Search for the cell housing the specified text and yield its (x, y) center coordinate. 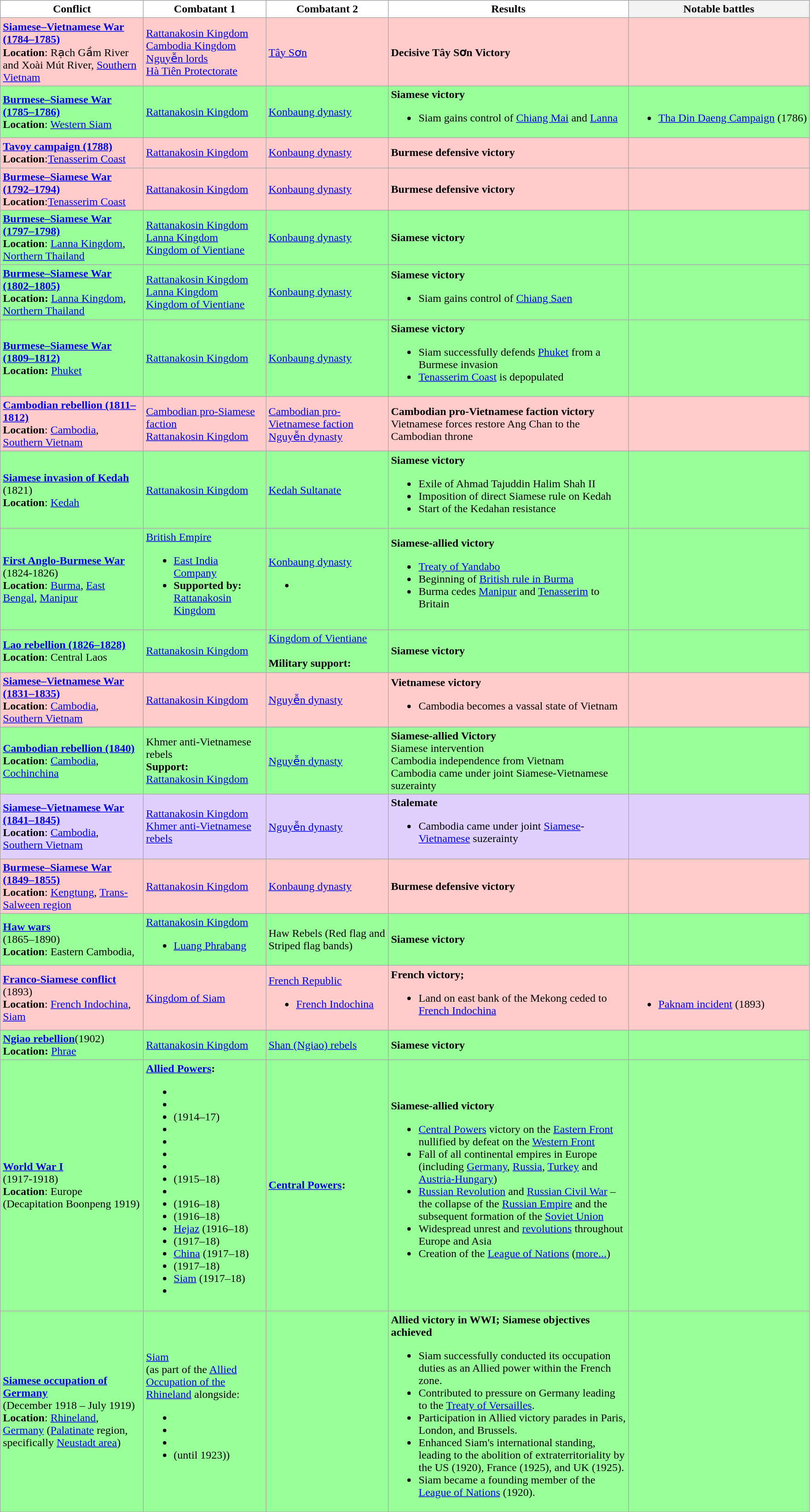
Kingdom of Siam (205, 998)
Cambodian pro-Siamese faction Rattanakosin Kingdom (205, 424)
Rattanakosin Kingdom Cambodia Kingdom Nguyễn lordsHà Tiên Protectorate (205, 52)
French Republic French Indochina (327, 998)
Rattanakosin Kingdom Luang Phrabang (205, 940)
Kedah Sultanate (327, 490)
Burmese–Siamese War (1849–1855)Location: Kengtung, Trans-Salween region (72, 886)
Cambodian pro-Vietnamese faction victoryVietnamese forces restore Ang Chan to the Cambodian throne (508, 424)
Siamese victoryExile of Ahmad Tajuddin Halim Shah IIImposition of direct Siamese rule on KedahStart of the Kedahan resistance (508, 490)
Paknam incident (1893) (719, 998)
Decisive Tây Sơn Victory (508, 52)
Tavoy campaign (1788)Location:Tenasserim Coast (72, 153)
Franco-Siamese conflict(1893)Location: French Indochina, Siam (72, 998)
Cambodian rebellion (1840)Location: Cambodia, Cochinchina (72, 761)
Siamese victorySiam gains control of Chiang Mai and Lanna (508, 111)
Allied Powers: (1914–17) (1915–18) (1916–18) (1916–18) Hejaz (1916–18) (1917–18) China (1917–18) (1917–18) Siam (1917–18) (205, 1185)
Siamese-allied victoryTreaty of YandaboBeginning of British rule in BurmaBurma cedes Manipur and Tenasserim to Britain (508, 579)
Khmer anti-Vietnamese rebelsSupport: Rattanakosin Kingdom (205, 761)
Kingdom of VientianeMilitary support: (327, 651)
Siamese–Vietnamese War (1784–1785)Location: Rạch Gầm River and Xoài Mút River, Southern Vietnam (72, 52)
Siamese-allied VictorySiamese interventionCambodia independence from VietnamCambodia came under joint Siamese-Vietnamese suzerainty (508, 761)
Siamese–Vietnamese War (1841–1845)Location: Cambodia, Southern Vietnam (72, 826)
Siamese victorySiam successfully defends Phuket from a Burmese invasionTenasserim Coast is depopulated (508, 358)
Burmese–Siamese War (1802–1805)Location: Lanna Kingdom, Northern Thailand (72, 293)
StalemateCambodia came under joint Siamese-Vietnamese suzerainty (508, 826)
Burmese–Siamese War (1792–1794)Location:Tenasserim Coast (72, 189)
Haw wars(1865–1890)Location: Eastern Cambodia, (72, 940)
Siam(as part of the Allied Occupation of the Rhineland alongside: (until 1923)) (205, 1411)
Shan (Ngiao) rebels (327, 1045)
Tha Din Daeng Campaign (1786) (719, 111)
Siamese occupation of Germany(December 1918 – July 1919)Location: Rhineland, Germany (Palatinate region, specifically Neustadt area) (72, 1411)
Combatant 2 (327, 9)
World War I(1917-1918)Location: Europe (Decapitation Boonpeng 1919) (72, 1185)
Haw Rebels (Red flag and Striped flag bands) (327, 940)
First Anglo-Burmese War(1824-1826)Location: Burma, East Bengal, Manipur (72, 579)
Burmese–Siamese War (1785–1786)Location: Western Siam (72, 111)
Results (508, 9)
Combatant 1 (205, 9)
Siamese–Vietnamese War (1831–1835)Location: Cambodia, Southern Vietnam (72, 699)
Burmese–Siamese War (1809–1812)Location: Phuket (72, 358)
French victory;Land on east bank of the Mekong ceded to French Indochina (508, 998)
Burmese–Siamese War (1797–1798)Location: Lanna Kingdom, Northern Thailand (72, 237)
British Empire East India CompanySupported by: Rattanakosin Kingdom (205, 579)
Ngiao rebellion(1902)Location: Phrae (72, 1045)
Siamese invasion of Kedah(1821)Location: Kedah (72, 490)
Conflict (72, 9)
Vietnamese victoryCambodia becomes a vassal state of Vietnam (508, 699)
Siamese victorySiam gains control of Chiang Saen (508, 293)
Cambodian pro-Vietnamese faction Nguyễn dynasty (327, 424)
Rattanakosin Kingdom Khmer anti-Vietnamese rebels (205, 826)
Central Powers: (327, 1185)
Cambodian rebellion (1811–1812)Location: Cambodia, Southern Vietnam (72, 424)
Notable battles (719, 9)
Tây Sơn (327, 52)
Lao rebellion (1826–1828)Location: Central Laos (72, 651)
